Capture the cell that displays the provided text and extract its [X, Y] central coordinate. 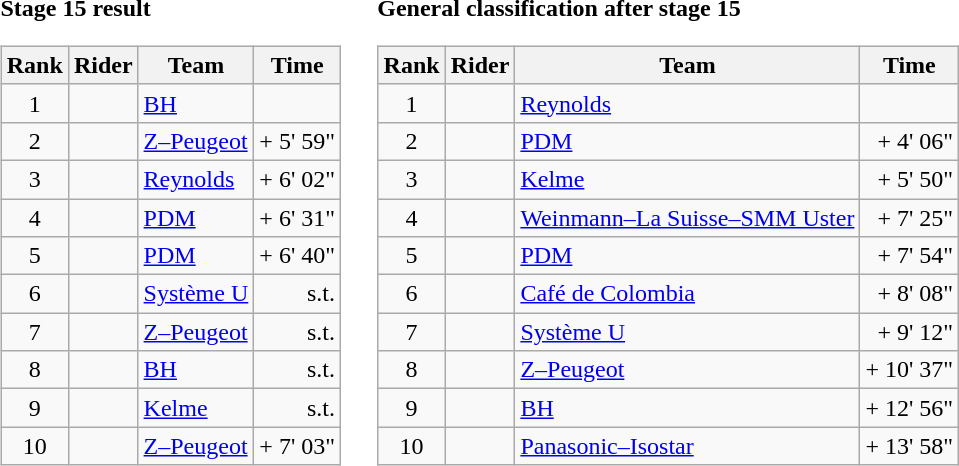
+ 7' 54" [910, 256]
+ 4' 06" [910, 141]
+ 6' 02" [298, 179]
Café de Colombia [688, 294]
+ 6' 31" [298, 217]
+ 5' 50" [910, 179]
Panasonic–Isostar [688, 446]
+ 5' 59" [298, 141]
+ 8' 08" [910, 294]
+ 10' 37" [910, 370]
Weinmann–La Suisse–SMM Uster [688, 217]
+ 6' 40" [298, 256]
+ 12' 56" [910, 408]
+ 9' 12" [910, 332]
+ 7' 03" [298, 446]
+ 7' 25" [910, 217]
+ 13' 58" [910, 446]
